Find where the given text appears and provide that cell's center as [X, Y] coordinate. 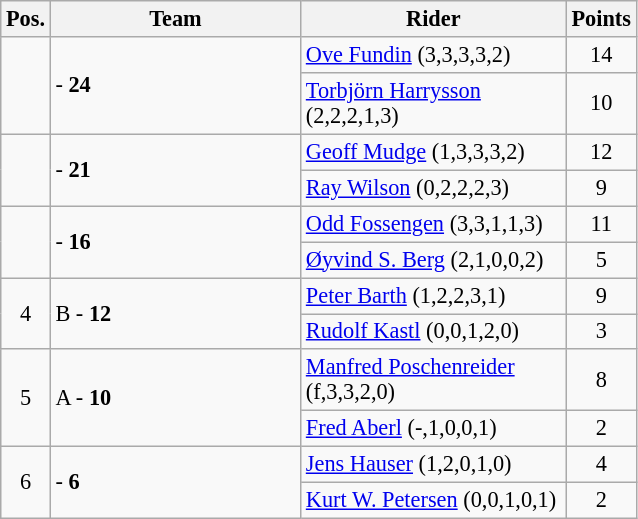
Manfred Poschenreider (f,3,3,2,0) [434, 380]
- 16 [175, 242]
Rudolf Kastl (0,0,1,2,0) [434, 331]
- 24 [175, 86]
Fred Aberl (-,1,0,0,1) [434, 429]
Points [601, 19]
Kurt W. Petersen (0,0,1,0,1) [434, 500]
14 [601, 55]
Rider [434, 19]
10 [601, 102]
Pos. [26, 19]
8 [601, 380]
6 [26, 483]
Torbjörn Harrysson (2,2,2,1,3) [434, 102]
3 [601, 331]
A - 10 [175, 398]
Geoff Mudge (1,3,3,3,2) [434, 152]
- 6 [175, 483]
Jens Hauser (1,2,0,1,0) [434, 465]
11 [601, 224]
B - 12 [175, 313]
Team [175, 19]
- 21 [175, 170]
12 [601, 152]
Øyvind S. Berg (2,1,0,0,2) [434, 260]
Ray Wilson (0,2,2,2,3) [434, 188]
Peter Barth (1,2,2,3,1) [434, 295]
Odd Fossengen (3,3,1,1,3) [434, 224]
Ove Fundin (3,3,3,3,2) [434, 55]
